Extract the [x, y] coordinate from the center of the cell holding the provided text.  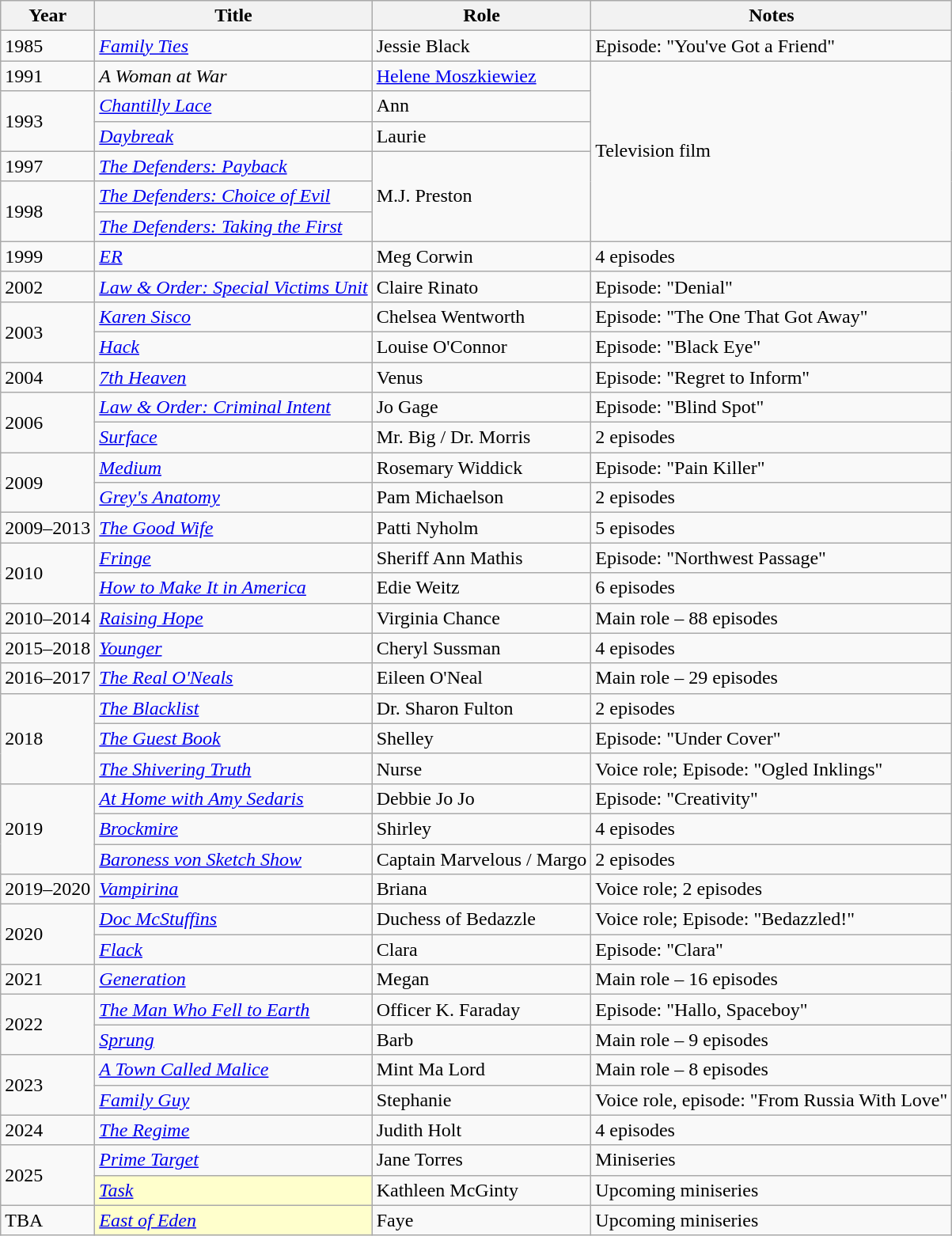
The Blacklist [233, 708]
2003 [47, 332]
Kathleen McGinty [481, 1190]
2019–2020 [47, 889]
Nurse [481, 768]
How to Make It in America [233, 588]
2009 [47, 483]
2025 [47, 1175]
1999 [47, 256]
East of Eden [233, 1220]
Main role – 8 episodes [772, 1070]
Edie Weitz [481, 588]
The Regime [233, 1130]
2020 [47, 935]
2009–2013 [47, 528]
Law & Order: Special Victims Unit [233, 286]
Episode: "Denial" [772, 286]
Faye [481, 1220]
Year [47, 16]
Jo Gage [481, 408]
1997 [47, 166]
Medium [233, 468]
Captain Marvelous / Margo [481, 859]
Notes [772, 16]
The Defenders: Payback [233, 166]
Episode: "Pain Killer" [772, 468]
Role [481, 16]
The Defenders: Choice of Evil [233, 196]
Stephanie [481, 1100]
Patti Nyholm [481, 528]
Mr. Big / Dr. Morris [481, 438]
Officer K. Faraday [481, 1010]
Karen Sisco [233, 317]
Debbie Jo Jo [481, 798]
Episode: "Under Cover" [772, 738]
Pam Michaelson [481, 498]
Main role – 29 episodes [772, 678]
The Guest Book [233, 738]
6 episodes [772, 588]
A Woman at War [233, 76]
Judith Holt [481, 1130]
Voice role, episode: "From Russia With Love" [772, 1100]
1991 [47, 76]
Helene Moszkiewiez [481, 76]
Mint Ma Lord [481, 1070]
Main role – 16 episodes [772, 980]
2010 [47, 573]
Dr. Sharon Fulton [481, 708]
Episode: "Northwest Passage" [772, 558]
The Good Wife [233, 528]
Ann [481, 106]
Episode: "You've Got a Friend" [772, 46]
Television film [772, 151]
Task [233, 1190]
2024 [47, 1130]
Chelsea Wentworth [481, 317]
2016–2017 [47, 678]
Louise O'Connor [481, 347]
Episode: "Black Eye" [772, 347]
Sprung [233, 1040]
Main role – 9 episodes [772, 1040]
Family Guy [233, 1100]
Rosemary Widdick [481, 468]
Jessie Black [481, 46]
Cheryl Sussman [481, 648]
Episode: "The One That Got Away" [772, 317]
Voice role; Episode: "Ogled Inklings" [772, 768]
2004 [47, 377]
ER [233, 256]
2006 [47, 423]
Fringe [233, 558]
Surface [233, 438]
2021 [47, 980]
The Shivering Truth [233, 768]
Meg Corwin [481, 256]
Chantilly Lace [233, 106]
Virginia Chance [481, 618]
Clara [481, 950]
Law & Order: Criminal Intent [233, 408]
1985 [47, 46]
Voice role; Episode: "Bedazzled!" [772, 919]
1993 [47, 121]
TBA [47, 1220]
Grey's Anatomy [233, 498]
Shirley [481, 828]
M.J. Preston [481, 196]
The Man Who Fell to Earth [233, 1010]
Voice role; 2 episodes [772, 889]
7th Heaven [233, 377]
Barb [481, 1040]
Duchess of Bedazzle [481, 919]
Doc McStuffins [233, 919]
Episode: "Blind Spot" [772, 408]
Episode: "Clara" [772, 950]
2018 [47, 738]
Flack [233, 950]
2023 [47, 1085]
Shelley [481, 738]
5 episodes [772, 528]
Younger [233, 648]
Vampirina [233, 889]
A Town Called Malice [233, 1070]
Brockmire [233, 828]
At Home with Amy Sedaris [233, 798]
Miniseries [772, 1160]
Family Ties [233, 46]
Claire Rinato [481, 286]
2010–2014 [47, 618]
Briana [481, 889]
Title [233, 16]
Venus [481, 377]
The Real O'Neals [233, 678]
Generation [233, 980]
2015–2018 [47, 648]
The Defenders: Taking the First [233, 226]
1998 [47, 211]
Laurie [481, 136]
Raising Hope [233, 618]
Episode: "Hallo, Spaceboy" [772, 1010]
Prime Target [233, 1160]
Baroness von Sketch Show [233, 859]
Eileen O'Neal [481, 678]
Episode: "Creativity" [772, 798]
2022 [47, 1025]
Hack [233, 347]
Main role – 88 episodes [772, 618]
Jane Torres [481, 1160]
Episode: "Regret to Inform" [772, 377]
Sheriff Ann Mathis [481, 558]
2002 [47, 286]
Daybreak [233, 136]
2019 [47, 828]
Megan [481, 980]
